Locate the cell with the specified text and output its [x, y] center coordinate. 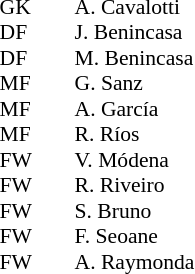
A. García [135, 109]
S. Bruno [135, 211]
G. Sanz [135, 83]
R. Riveiro [135, 185]
M. Benincasa [135, 58]
R. Ríos [135, 135]
V. Módena [135, 160]
F. Seoane [135, 237]
J. Benincasa [135, 33]
